For the text-containing cell, return its midpoint in (x, y) coordinate format. 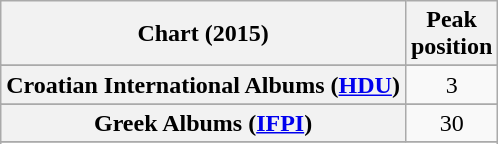
Croatian International Albums (HDU) (204, 85)
Chart (2015) (204, 34)
Peakposition (451, 34)
3 (451, 85)
30 (451, 123)
Greek Albums (IFPI) (204, 123)
